Extract the (x, y) coordinate from the center of the cell holding the provided text.  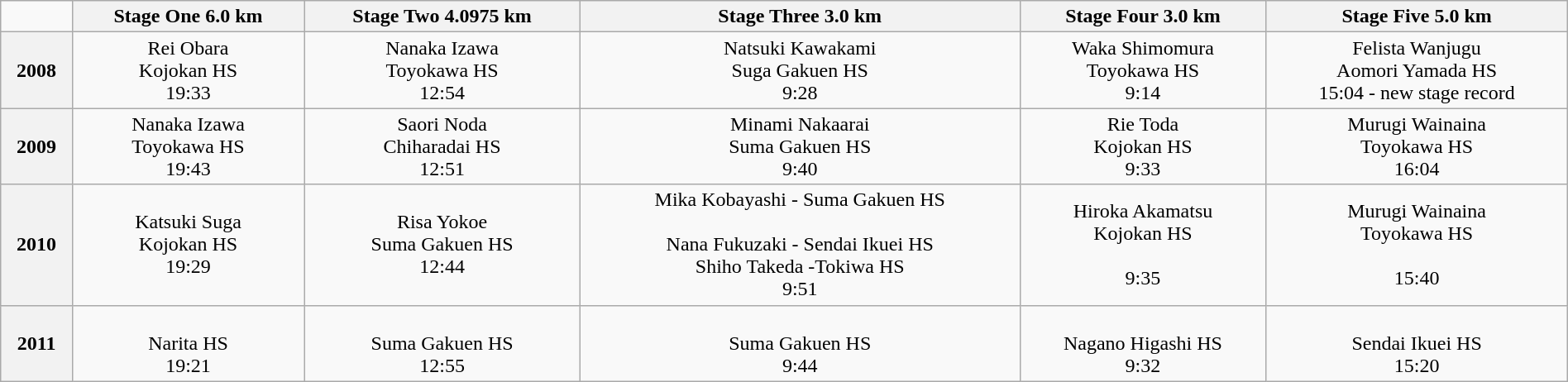
Murugi WainainaToyokawa HS15:40 (1417, 245)
Risa YokoeSuma Gakuen HS 12:44 (442, 245)
Waka ShimomuraToyokawa HS 9:14 (1143, 70)
Hiroka AkamatsuKojokan HS9:35 (1143, 245)
Saori NodaChiharadai HS 12:51 (442, 146)
Murugi WainainaToyokawa HS 16:04 (1417, 146)
Stage Five 5.0 km (1417, 17)
Suma Gakuen HS 12:55 (442, 343)
Sendai Ikuei HS 15:20 (1417, 343)
2011 (36, 343)
Stage One 6.0 km (188, 17)
Nagano Higashi HS 9:32 (1143, 343)
2009 (36, 146)
Natsuki KawakamiSuga Gakuen HS 9:28 (800, 70)
Nanaka IzawaToyokawa HS 19:43 (188, 146)
Stage Two 4.0975 km (442, 17)
Stage Three 3.0 km (800, 17)
Felista WanjuguAomori Yamada HS 15:04 - new stage record (1417, 70)
Stage Four 3.0 km (1143, 17)
Minami NakaaraiSuma Gakuen HS 9:40 (800, 146)
2010 (36, 245)
Narita HS 19:21 (188, 343)
Katsuki SugaKojokan HS 19:29 (188, 245)
Mika Kobayashi - Suma Gakuen HSNana Fukuzaki - Sendai Ikuei HS Shiho Takeda -Tokiwa HS 9:51 (800, 245)
Rei ObaraKojokan HS 19:33 (188, 70)
2008 (36, 70)
Nanaka IzawaToyokawa HS 12:54 (442, 70)
Suma Gakuen HS 9:44 (800, 343)
Rie TodaKojokan HS 9:33 (1143, 146)
